Search for the cell housing the specified text and yield its (X, Y) center coordinate. 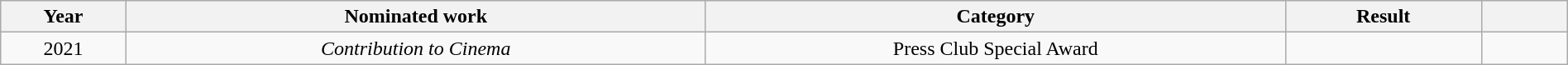
Contribution to Cinema (415, 48)
Category (996, 17)
Result (1383, 17)
Year (64, 17)
2021 (64, 48)
Press Club Special Award (996, 48)
Nominated work (415, 17)
